Search for the cell housing the specified text and yield its [X, Y] center coordinate. 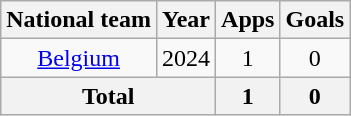
National team [79, 20]
Year [186, 20]
Goals [315, 20]
Belgium [79, 58]
Apps [248, 20]
Total [108, 96]
2024 [186, 58]
